Extract the (x, y) coordinate from the center of the cell holding the provided text.  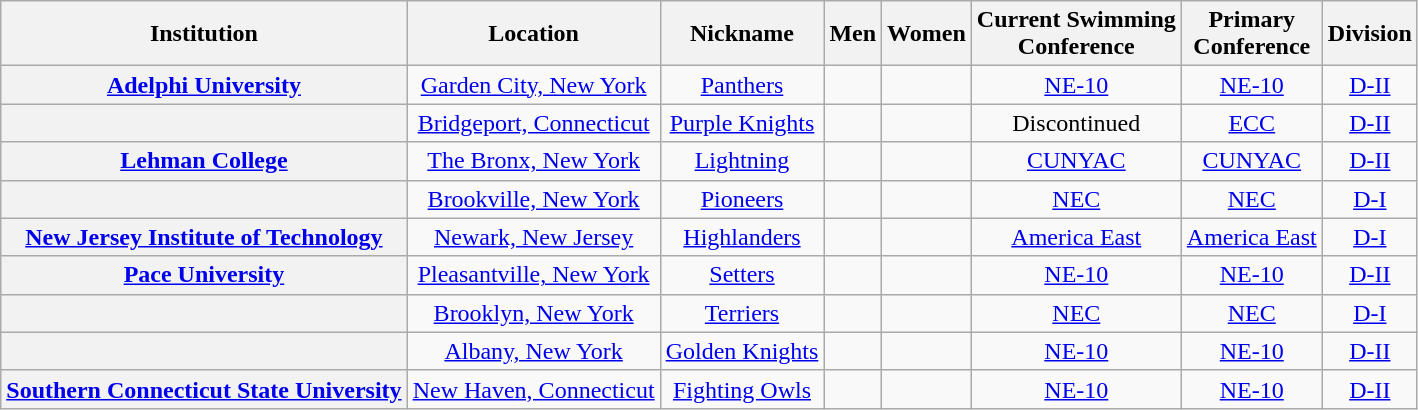
Pleasantville, New York (534, 275)
Garden City, New York (534, 85)
Adelphi University (204, 85)
Southern Connecticut State University (204, 389)
Terriers (742, 313)
Brooklyn, New York (534, 313)
Institution (204, 34)
Fighting Owls (742, 389)
Pace University (204, 275)
Golden Knights (742, 351)
Albany, New York (534, 351)
Setters (742, 275)
Panthers (742, 85)
Brookville, New York (534, 199)
Division (1370, 34)
Nickname (742, 34)
Lehman College (204, 161)
Newark, New Jersey (534, 237)
Men (853, 34)
PrimaryConference (1252, 34)
ECC (1252, 123)
Current SwimmingConference (1076, 34)
New Haven, Connecticut (534, 389)
Discontinued (1076, 123)
Purple Knights (742, 123)
Bridgeport, Connecticut (534, 123)
The Bronx, New York (534, 161)
New Jersey Institute of Technology (204, 237)
Pioneers (742, 199)
Lightning (742, 161)
Location (534, 34)
Highlanders (742, 237)
Women (927, 34)
